Provide the [x, y] coordinate of the cell's center where the given text is located.  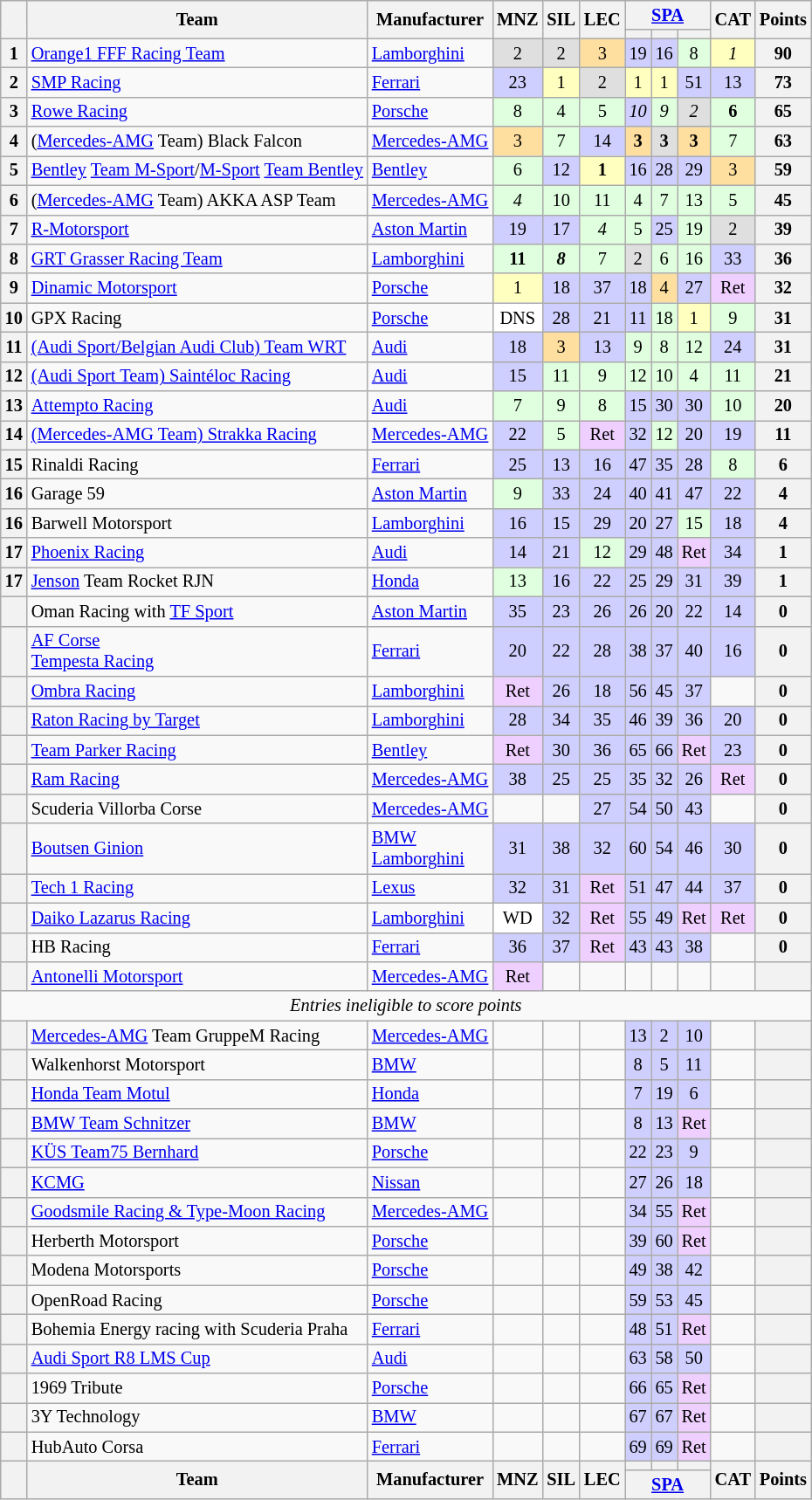
KÜS Team75 Bernhard [197, 1153]
1969 Tribute [197, 1388]
DNS [517, 318]
(Mercedes-AMG Team) Black Falcon [197, 141]
Mercedes-AMG Team GruppeM Racing [197, 1036]
Nissan [430, 1182]
Attempto Racing [197, 406]
KCMG [197, 1182]
Team Parker Racing [197, 750]
56 [638, 691]
Orange1 FFF Racing Team [197, 53]
44 [694, 888]
Audi Sport R8 LMS Cup [197, 1359]
Entries ineligible to score points [406, 1006]
Antonelli Motorsport [197, 976]
Rowe Racing [197, 112]
(Audi Sport Team) Saintéloc Racing [197, 376]
Barwell Motorsport [197, 523]
Lexus [430, 888]
73 [783, 82]
(Audi Sport/Belgian Audi Club) Team WRT [197, 347]
BMW Team Schnitzer [197, 1124]
GPX Racing [197, 318]
Ram Racing [197, 779]
Daiko Lazarus Racing [197, 918]
AF Corse Tempesta Racing [197, 651]
HubAuto Corsa [197, 1447]
Boutsen Ginion [197, 849]
WD [517, 918]
HB Racing [197, 947]
Tech 1 Racing [197, 888]
Oman Racing with TF Sport [197, 611]
90 [783, 53]
(Mercedes-AMG Team) AKKA ASP Team [197, 200]
Modena Motorsports [197, 1270]
Ombra Racing [197, 691]
Herberth Motorsport [197, 1241]
BMWLamborghini [430, 849]
R-Motorsport [197, 230]
SMP Racing [197, 82]
Raton Racing by Target [197, 720]
42 [694, 1270]
41 [664, 493]
Goodsmile Racing & Type-Moon Racing [197, 1212]
Bentley Team M-Sport/M-Sport Team Bentley [197, 170]
Scuderia Villorba Corse [197, 808]
Bohemia Energy racing with Scuderia Praha [197, 1329]
GRT Grasser Racing Team [197, 258]
Dinamic Motorsport [197, 288]
53 [664, 1300]
3Y Technology [197, 1417]
Jenson Team Rocket RJN [197, 581]
OpenRoad Racing [197, 1300]
Phoenix Racing [197, 553]
Walkenhorst Motorsport [197, 1064]
Garage 59 [197, 493]
Honda Team Motul [197, 1094]
58 [664, 1359]
(Mercedes-AMG Team) Strakka Racing [197, 435]
Rinaldi Racing [197, 464]
